Identify which cell holds the provided text, then report its (x, y) central coordinate. 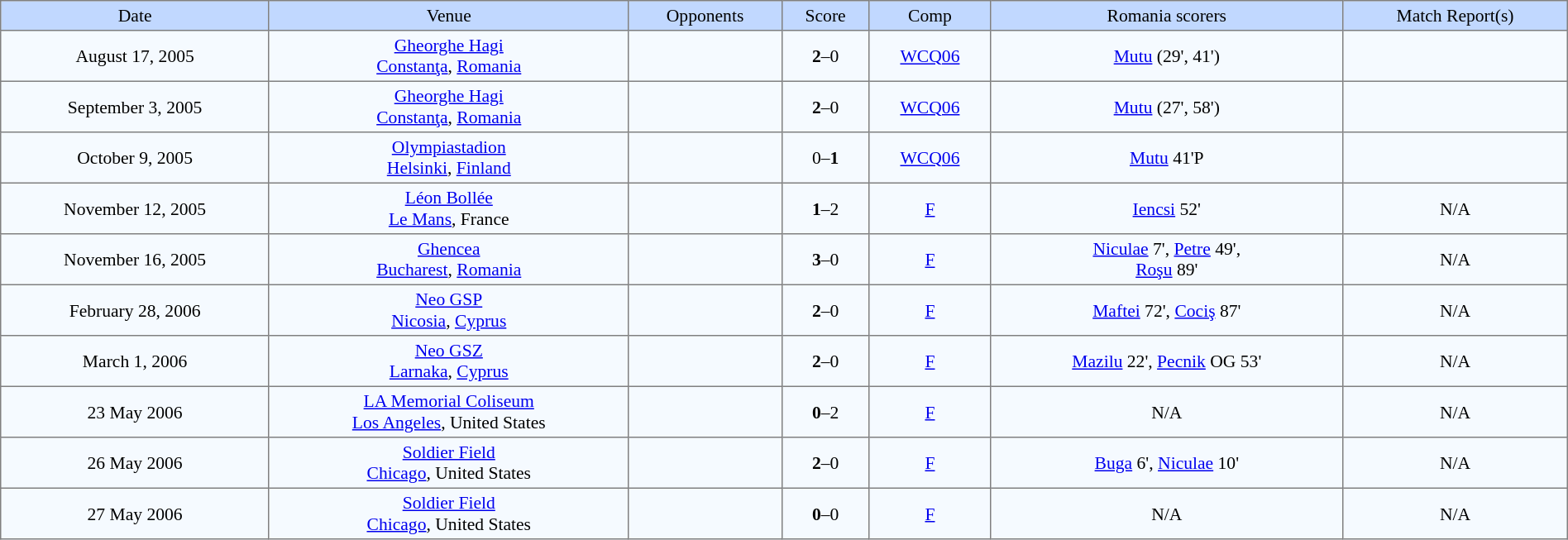
0–2 (825, 412)
3–0 (825, 260)
GhenceaBucharest, Romania (448, 260)
OlympiastadionHelsinki, Finland (448, 158)
Léon BolléeLe Mans, France (448, 208)
Neo GSZLarnaka, Cyprus (448, 361)
February 28, 2006 (136, 310)
Mutu (27', 58') (1167, 107)
23 May 2006 (136, 412)
Romania scorers (1167, 16)
Comp (930, 16)
October 9, 2005 (136, 158)
Venue (448, 16)
Neo GSPNicosia, Cyprus (448, 310)
Buga 6', Niculae 10' (1167, 463)
26 May 2006 (136, 463)
Mazilu 22', Pecnik OG 53' (1167, 361)
27 May 2006 (136, 514)
0–0 (825, 514)
Date (136, 16)
Mutu (29', 41') (1167, 56)
August 17, 2005 (136, 56)
Opponents (705, 16)
0–1 (825, 158)
1–2 (825, 208)
September 3, 2005 (136, 107)
Maftei 72', Cociş 87' (1167, 310)
LA Memorial ColiseumLos Angeles, United States (448, 412)
November 12, 2005 (136, 208)
Iencsi 52' (1167, 208)
March 1, 2006 (136, 361)
Niculae 7', Petre 49', Roşu 89' (1167, 260)
Mutu 41'P (1167, 158)
Score (825, 16)
Match Report(s) (1456, 16)
November 16, 2005 (136, 260)
